For the text-containing cell, return its midpoint in [x, y] coordinate format. 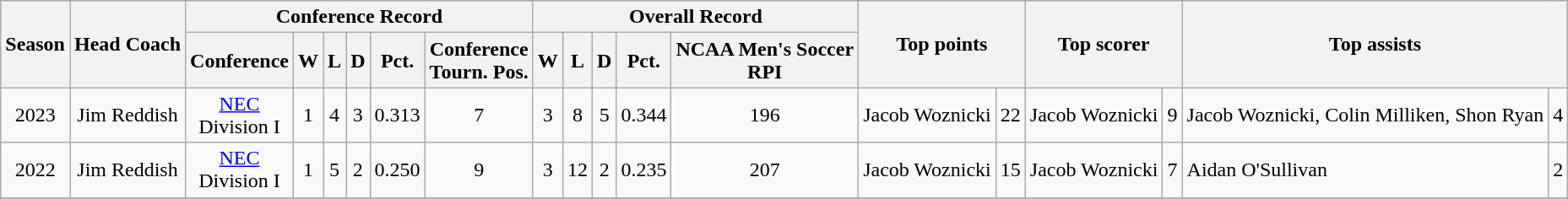
8 [578, 115]
Jacob Woznicki, Colin Milliken, Shon Ryan [1365, 115]
Conference [240, 61]
207 [765, 170]
ConferenceTourn. Pos. [479, 61]
NCAA Men's SoccerRPI [765, 61]
Top points [942, 44]
Top scorer [1104, 44]
Top assists [1375, 44]
Overall Record [696, 17]
2022 [35, 170]
196 [765, 115]
22 [1010, 115]
Season [35, 44]
Head Coach [127, 44]
2023 [35, 115]
0.250 [397, 170]
Conference Record [360, 17]
0.344 [643, 115]
Aidan O'Sullivan [1365, 170]
0.313 [397, 115]
0.235 [643, 170]
15 [1010, 170]
12 [578, 170]
